Capture the cell that displays the provided text and extract its [X, Y] central coordinate. 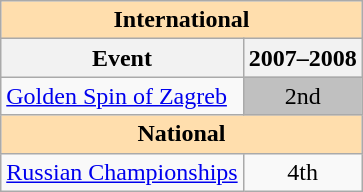
National [182, 134]
Golden Spin of Zagreb [122, 96]
2007–2008 [302, 58]
Russian Championships [122, 172]
Event [122, 58]
4th [302, 172]
International [182, 20]
2nd [302, 96]
